Capture the cell that displays the provided text and extract its [x, y] central coordinate. 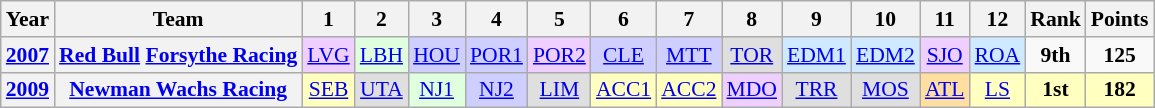
ACC1 [624, 90]
ROA [998, 55]
NJ2 [496, 90]
Newman Wachs Racing [178, 90]
EDM2 [886, 55]
MOS [886, 90]
Year [28, 19]
10 [886, 19]
CLE [624, 55]
9th [1056, 55]
2009 [28, 90]
ACC2 [688, 90]
LVG [328, 55]
POR1 [496, 55]
182 [1120, 90]
NJ1 [436, 90]
Rank [1056, 19]
SJO [945, 55]
2007 [28, 55]
Team [178, 19]
TOR [752, 55]
125 [1120, 55]
Points [1120, 19]
LS [998, 90]
4 [496, 19]
HOU [436, 55]
5 [560, 19]
LIM [560, 90]
11 [945, 19]
2 [382, 19]
Red Bull Forsythe Racing [178, 55]
SEB [328, 90]
8 [752, 19]
MTT [688, 55]
ATL [945, 90]
6 [624, 19]
12 [998, 19]
1st [1056, 90]
3 [436, 19]
EDM1 [816, 55]
POR2 [560, 55]
UTA [382, 90]
LBH [382, 55]
TRR [816, 90]
MDO [752, 90]
9 [816, 19]
1 [328, 19]
7 [688, 19]
